Return [X, Y] of the center of cell containing provided text 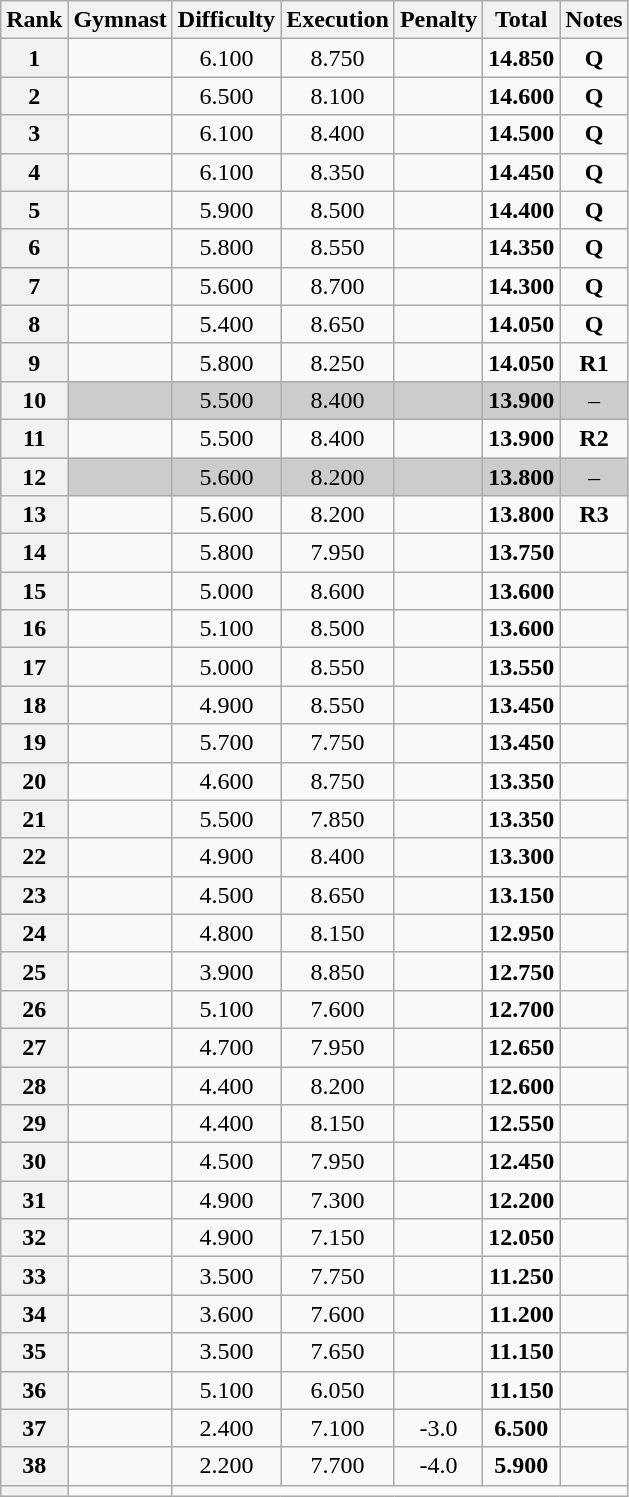
23 [34, 895]
13 [34, 515]
18 [34, 705]
Execution [338, 20]
2.200 [226, 1466]
4 [34, 172]
3 [34, 134]
R3 [594, 515]
32 [34, 1238]
21 [34, 819]
3.900 [226, 971]
4.700 [226, 1047]
12.750 [522, 971]
11.250 [522, 1276]
22 [34, 857]
8.600 [338, 591]
13.750 [522, 553]
10 [34, 400]
12.950 [522, 933]
29 [34, 1124]
13.300 [522, 857]
12.700 [522, 1009]
8.100 [338, 96]
2 [34, 96]
R2 [594, 438]
-3.0 [438, 1428]
Total [522, 20]
12.450 [522, 1162]
7 [34, 286]
8 [34, 324]
12.650 [522, 1047]
34 [34, 1314]
6 [34, 248]
Difficulty [226, 20]
33 [34, 1276]
11 [34, 438]
12.200 [522, 1200]
27 [34, 1047]
25 [34, 971]
14.400 [522, 210]
5.700 [226, 743]
20 [34, 781]
8.350 [338, 172]
7.700 [338, 1466]
7.850 [338, 819]
17 [34, 667]
1 [34, 58]
Penalty [438, 20]
37 [34, 1428]
12.550 [522, 1124]
Gymnast [120, 20]
12.050 [522, 1238]
5 [34, 210]
7.100 [338, 1428]
11.200 [522, 1314]
14.300 [522, 286]
-4.0 [438, 1466]
8.700 [338, 286]
Rank [34, 20]
19 [34, 743]
R1 [594, 362]
13.150 [522, 895]
Notes [594, 20]
7.150 [338, 1238]
9 [34, 362]
30 [34, 1162]
13.550 [522, 667]
7.650 [338, 1352]
12.600 [522, 1085]
35 [34, 1352]
3.600 [226, 1314]
4.600 [226, 781]
14.850 [522, 58]
8.850 [338, 971]
36 [34, 1390]
7.300 [338, 1200]
28 [34, 1085]
38 [34, 1466]
5.400 [226, 324]
31 [34, 1200]
14.450 [522, 172]
14 [34, 553]
8.250 [338, 362]
4.800 [226, 933]
24 [34, 933]
14.350 [522, 248]
14.500 [522, 134]
16 [34, 629]
26 [34, 1009]
14.600 [522, 96]
6.050 [338, 1390]
12 [34, 477]
2.400 [226, 1428]
15 [34, 591]
